Determine the (x, y) coordinate at the center of the cell enclosing the given text.  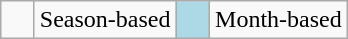
Season-based (105, 20)
Month-based (279, 20)
